Find where the given text appears and provide that cell's center as (X, Y) coordinate. 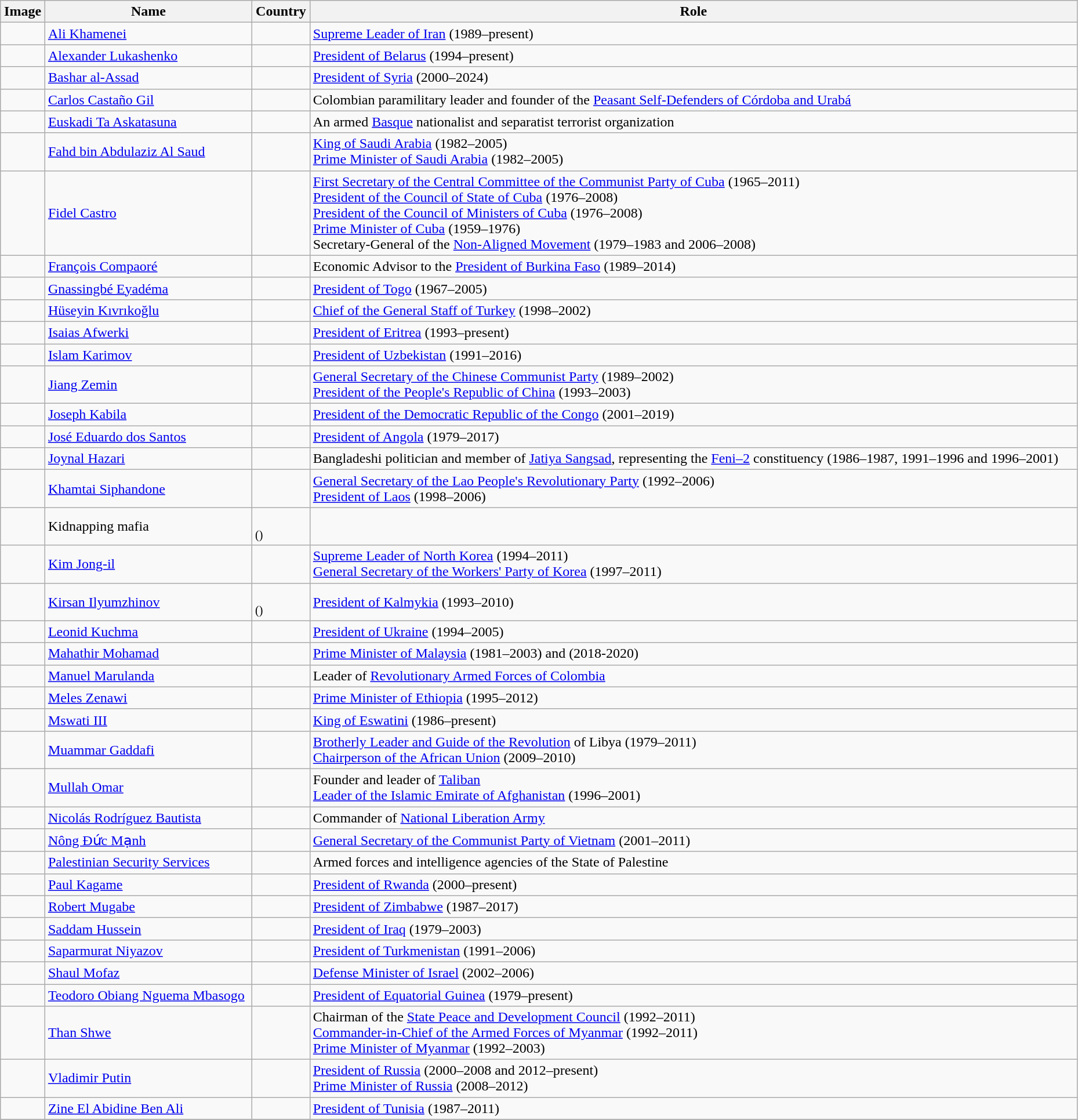
Nông Đức Mạnh (148, 840)
Fidel Castro (148, 213)
Kirsan Ilyumzhinov (148, 602)
Leonid Kuchma (148, 632)
Bangladeshi politician and member of Jatiya Sangsad, representing the Feni–2 constituency (1986–1987, 1991–1996 and 1996–2001) (694, 459)
Supreme Leader of North Korea (1994–2011)General Secretary of the Workers' Party of Korea (1997–2011) (694, 564)
Saddam Hussein (148, 929)
President of Eritrea (1993–present) (694, 332)
President of Togo (1967–2005) (694, 288)
Mswati III (148, 720)
Joynal Hazari (148, 459)
Prime Minister of Ethiopia (1995–2012) (694, 698)
François Compaoré (148, 266)
Islam Karimov (148, 354)
General Secretary of the Communist Party of Vietnam (2001–2011) (694, 840)
Khamtai Siphandone (148, 488)
Teodoro Obiang Nguema Mbasogo (148, 995)
President of Turkmenistan (1991–2006) (694, 951)
Euskadi Ta Askatasuna (148, 122)
Zine El Abidine Ben Ali (148, 1108)
Muammar Gaddafi (148, 749)
Jiang Zemin (148, 385)
President of Equatorial Guinea (1979–present) (694, 995)
Mullah Omar (148, 788)
Carlos Castaño Gil (148, 100)
Than Shwe (148, 1033)
Colombian paramilitary leader and founder of the Peasant Self-Defenders of Córdoba and Urabá (694, 100)
General Secretary of the Chinese Communist Party (1989–2002)President of the People's Republic of China (1993–2003) (694, 385)
President of Rwanda (2000–present) (694, 885)
Chief of the General Staff of Turkey (1998–2002) (694, 310)
Ali Khamenei (148, 34)
Role (694, 12)
Commander of National Liberation Army (694, 817)
Founder and leader of TalibanLeader of the Islamic Emirate of Afghanistan (1996–2001) (694, 788)
Kim Jong-il (148, 564)
Hüseyin Kıvrıkoğlu (148, 310)
General Secretary of the Lao People's Revolutionary Party (1992–2006)President of Laos (1998–2006) (694, 488)
President of the Democratic Republic of the Congo (2001–2019) (694, 415)
Brotherly Leader and Guide of the Revolution of Libya (1979–2011)Chairperson of the African Union (2009–2010) (694, 749)
Robert Mugabe (148, 907)
Fahd bin Abdulaziz Al Saud (148, 152)
Vladimir Putin (148, 1079)
President of Uzbekistan (1991–2016) (694, 354)
Joseph Kabila (148, 415)
Nicolás Rodríguez Bautista (148, 817)
Leader of Revolutionary Armed Forces of Colombia (694, 676)
President of Tunisia (1987–2011) (694, 1108)
President of Belarus (1994–present) (694, 56)
Prime Minister of Malaysia (1981–2003) and (2018-2020) (694, 654)
Isaias Afwerki (148, 332)
Bashar al-Assad (148, 78)
President of Russia (2000–2008 and 2012–present)Prime Minister of Russia (2008–2012) (694, 1079)
An armed Basque nationalist and separatist terrorist organization (694, 122)
President of Iraq (1979–2003) (694, 929)
Shaul Mofaz (148, 973)
Gnassingbé Eyadéma (148, 288)
Image (23, 12)
President of Ukraine (1994–2005) (694, 632)
King of Eswatini (1986–present) (694, 720)
Meles Zenawi (148, 698)
José Eduardo dos Santos (148, 437)
King of Saudi Arabia (1982–2005)Prime Minister of Saudi Arabia (1982–2005) (694, 152)
Economic Advisor to the President of Burkina Faso (1989–2014) (694, 266)
Mahathir Mohamad (148, 654)
Saparmurat Niyazov (148, 951)
Alexander Lukashenko (148, 56)
Country (281, 12)
Armed forces and intelligence agencies of the State of Palestine (694, 862)
Defense Minister of Israel (2002–2006) (694, 973)
President of Kalmykia (1993–2010) (694, 602)
Name (148, 12)
President of Zimbabwe (1987–2017) (694, 907)
President of Syria (2000–2024) (694, 78)
President of Angola (1979–2017) (694, 437)
Kidnapping mafia (148, 527)
Palestinian Security Services (148, 862)
Paul Kagame (148, 885)
Supreme Leader of Iran (1989–present) (694, 34)
Manuel Marulanda (148, 676)
